Output the [X, Y] coordinate of the center of the cell containing the given text.  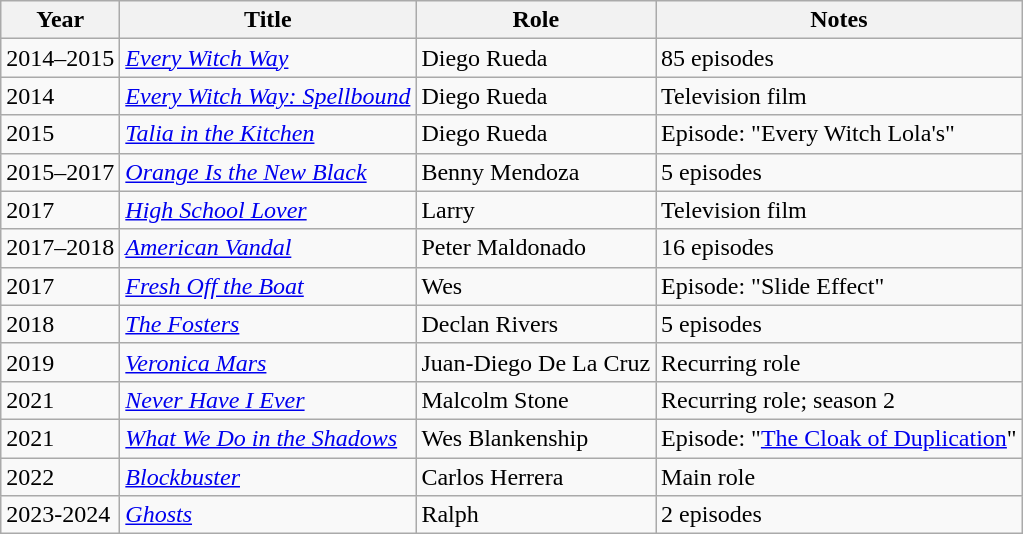
Talia in the Kitchen [268, 134]
2022 [60, 477]
Ralph [536, 515]
Fresh Off the Boat [268, 286]
85 episodes [840, 58]
Wes [536, 286]
Recurring role; season 2 [840, 400]
Recurring role [840, 362]
2014 [60, 96]
Blockbuster [268, 477]
2014–2015 [60, 58]
High School Lover [268, 210]
Every Witch Way: Spellbound [268, 96]
Juan-Diego De La Cruz [536, 362]
Wes Blankenship [536, 438]
Role [536, 20]
Year [60, 20]
2017–2018 [60, 248]
2018 [60, 324]
2015–2017 [60, 172]
Malcolm Stone [536, 400]
Benny Mendoza [536, 172]
Title [268, 20]
American Vandal [268, 248]
What We Do in the Shadows [268, 438]
Episode: "Slide Effect" [840, 286]
2023-2024 [60, 515]
Main role [840, 477]
Notes [840, 20]
Every Witch Way [268, 58]
Episode: "The Cloak of Duplication" [840, 438]
2 episodes [840, 515]
Never Have I Ever [268, 400]
Episode: "Every Witch Lola's" [840, 134]
2015 [60, 134]
Ghosts [268, 515]
Peter Maldonado [536, 248]
Declan Rivers [536, 324]
Orange Is the New Black [268, 172]
2019 [60, 362]
Carlos Herrera [536, 477]
Veronica Mars [268, 362]
16 episodes [840, 248]
Larry [536, 210]
The Fosters [268, 324]
